Locate the cell with the specified text and output its [X, Y] center coordinate. 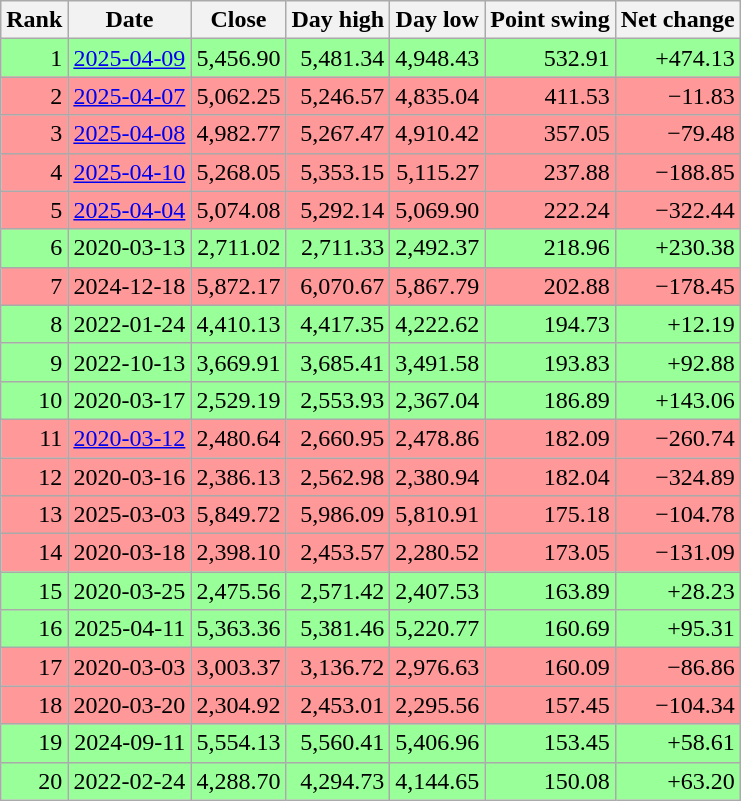
153.45 [550, 743]
4,982.77 [238, 134]
173.05 [550, 553]
2025-04-08 [130, 134]
2022-02-24 [130, 781]
150.08 [550, 781]
+58.61 [678, 743]
13 [34, 515]
4,294.73 [338, 781]
2,711.02 [238, 248]
2,553.93 [338, 400]
2020-03-17 [130, 400]
+474.13 [678, 58]
411.53 [550, 96]
2020-03-16 [130, 477]
4,410.13 [238, 324]
3 [34, 134]
5,292.14 [338, 210]
2 [34, 96]
2025-03-03 [130, 515]
5,267.47 [338, 134]
+12.19 [678, 324]
6 [34, 248]
2,453.57 [338, 553]
5,381.46 [338, 629]
160.69 [550, 629]
2025-04-11 [130, 629]
5,353.15 [338, 172]
+63.20 [678, 781]
157.45 [550, 705]
5,560.41 [338, 743]
2022-01-24 [130, 324]
15 [34, 591]
20 [34, 781]
5,481.34 [338, 58]
18 [34, 705]
2,976.63 [438, 667]
6,070.67 [338, 286]
2020-03-03 [130, 667]
2020-03-12 [130, 438]
7 [34, 286]
2,475.56 [238, 591]
+95.31 [678, 629]
+28.23 [678, 591]
1 [34, 58]
5,062.25 [238, 96]
2020-03-20 [130, 705]
−322.44 [678, 210]
160.09 [550, 667]
2,529.19 [238, 400]
5 [34, 210]
2,407.53 [438, 591]
4,288.70 [238, 781]
5,872.17 [238, 286]
Close [238, 20]
5,074.08 [238, 210]
5,363.36 [238, 629]
10 [34, 400]
2024-09-11 [130, 743]
2,398.10 [238, 553]
−178.45 [678, 286]
357.05 [550, 134]
−86.86 [678, 667]
532.91 [550, 58]
186.89 [550, 400]
−260.74 [678, 438]
−324.89 [678, 477]
2020-03-18 [130, 553]
2025-04-10 [130, 172]
Rank [34, 20]
2,478.86 [438, 438]
−131.09 [678, 553]
2024-12-18 [130, 286]
222.24 [550, 210]
5,456.90 [238, 58]
182.04 [550, 477]
3,685.41 [338, 362]
5,115.27 [438, 172]
4,910.42 [438, 134]
193.83 [550, 362]
4,417.35 [338, 324]
2,562.98 [338, 477]
8 [34, 324]
2020-03-25 [130, 591]
175.18 [550, 515]
2,304.92 [238, 705]
5,406.96 [438, 743]
3,669.91 [238, 362]
218.96 [550, 248]
2,453.01 [338, 705]
Day low [438, 20]
163.89 [550, 591]
5,220.77 [438, 629]
5,554.13 [238, 743]
12 [34, 477]
194.73 [550, 324]
−11.83 [678, 96]
−104.34 [678, 705]
5,849.72 [238, 515]
4,144.65 [438, 781]
4,835.04 [438, 96]
2025-04-04 [130, 210]
237.88 [550, 172]
19 [34, 743]
202.88 [550, 286]
2,660.95 [338, 438]
2,380.94 [438, 477]
2,492.37 [438, 248]
4 [34, 172]
9 [34, 362]
5,069.90 [438, 210]
17 [34, 667]
+92.88 [678, 362]
2025-04-09 [130, 58]
+230.38 [678, 248]
2,386.13 [238, 477]
2,480.64 [238, 438]
−104.78 [678, 515]
3,003.37 [238, 667]
2,280.52 [438, 553]
11 [34, 438]
14 [34, 553]
−79.48 [678, 134]
5,986.09 [338, 515]
2,711.33 [338, 248]
2025-04-07 [130, 96]
182.09 [550, 438]
Date [130, 20]
+143.06 [678, 400]
3,491.58 [438, 362]
4,948.43 [438, 58]
3,136.72 [338, 667]
5,246.57 [338, 96]
2,571.42 [338, 591]
2,367.04 [438, 400]
2,295.56 [438, 705]
4,222.62 [438, 324]
5,810.91 [438, 515]
5,867.79 [438, 286]
Net change [678, 20]
Point swing [550, 20]
Day high [338, 20]
5,268.05 [238, 172]
2022-10-13 [130, 362]
16 [34, 629]
−188.85 [678, 172]
2020-03-13 [130, 248]
